From the cell containing the given text, extract its center point as (X, Y) coordinate. 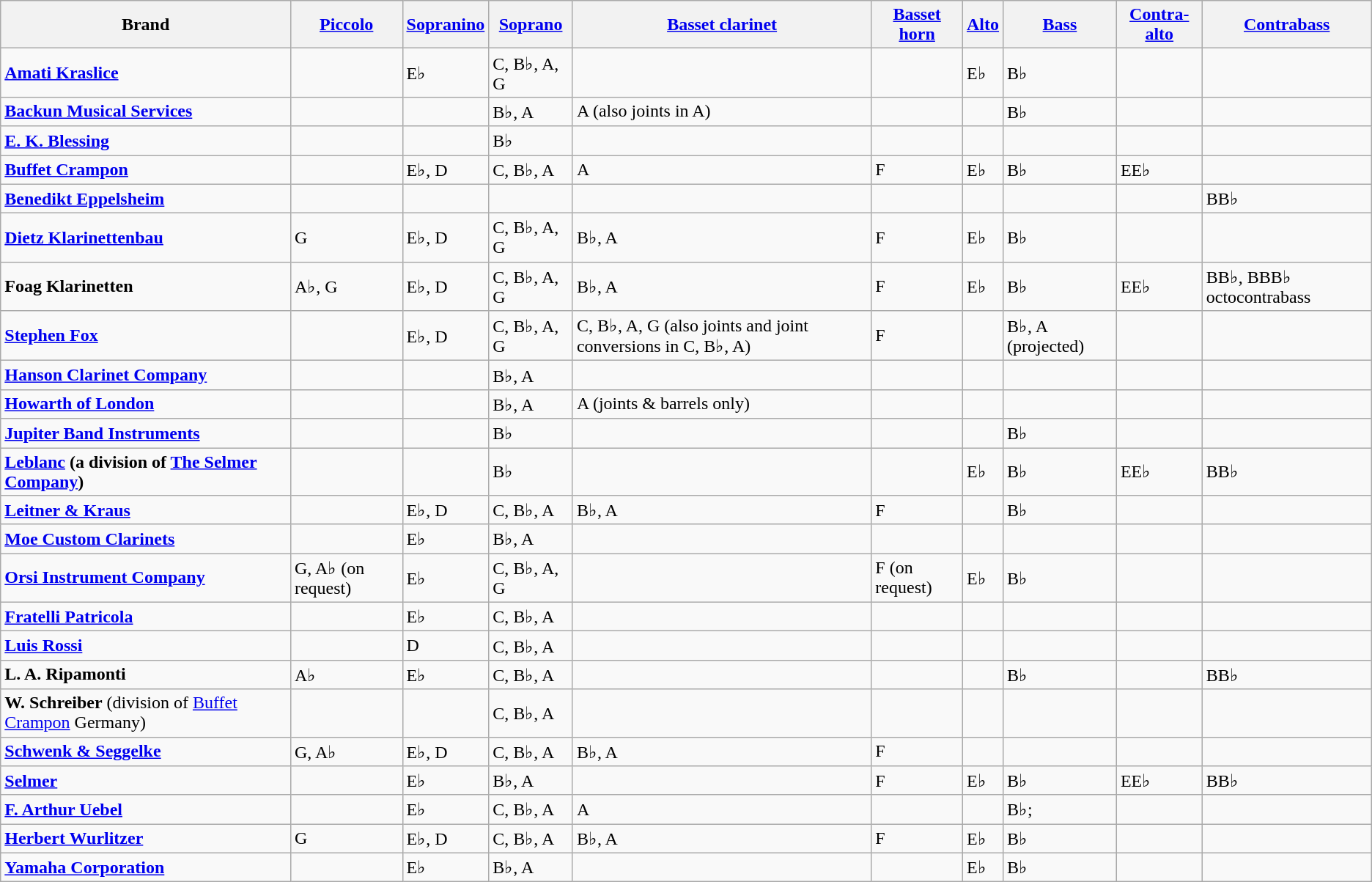
D (446, 646)
B♭, A (projected) (1060, 336)
Bass (1060, 25)
Sopranino (446, 25)
Buffet Crampon (146, 170)
BB♭, BBB♭ octocontrabass (1287, 286)
Moe Custom Clarinets (146, 539)
Stephen Fox (146, 336)
C, B♭, A, G (also joints and joint conversions in C, B♭, A) (721, 336)
Backun Musical Services (146, 111)
Orsi Instrument Company (146, 578)
Jupiter Band Instruments (146, 433)
E. K. Blessing (146, 141)
F. Arthur Uebel (146, 809)
Hanson Clarinet Company (146, 375)
B♭; (1060, 809)
Benedikt Eppelsheim (146, 199)
A (also joints in A) (721, 111)
Luis Rossi (146, 646)
G, A♭ (on request) (346, 578)
Yamaha Corporation (146, 867)
L. A. Ripamonti (146, 675)
Leitner & Kraus (146, 510)
Alto (984, 25)
Basset clarinet (721, 25)
F (on request) (918, 578)
Soprano (531, 25)
A♭ (346, 675)
Schwenk & Seggelke (146, 751)
Contra-alto (1159, 25)
Foag Klarinetten (146, 286)
Leblanc (a division of The Selmer Company) (146, 471)
W. Schreiber (division of Buffet Crampon Germany) (146, 713)
Howarth of London (146, 404)
Herbert Wurlitzer (146, 839)
Basset horn (918, 25)
A (joints & barrels only) (721, 404)
Brand (146, 25)
Contrabass (1287, 25)
A♭, G (346, 286)
Fratelli Patricola (146, 617)
G, A♭ (346, 751)
Dietz Klarinettenbau (146, 238)
Amati Kraslice (146, 73)
Selmer (146, 781)
Piccolo (346, 25)
